Capture the cell that displays the provided text and extract its (X, Y) central coordinate. 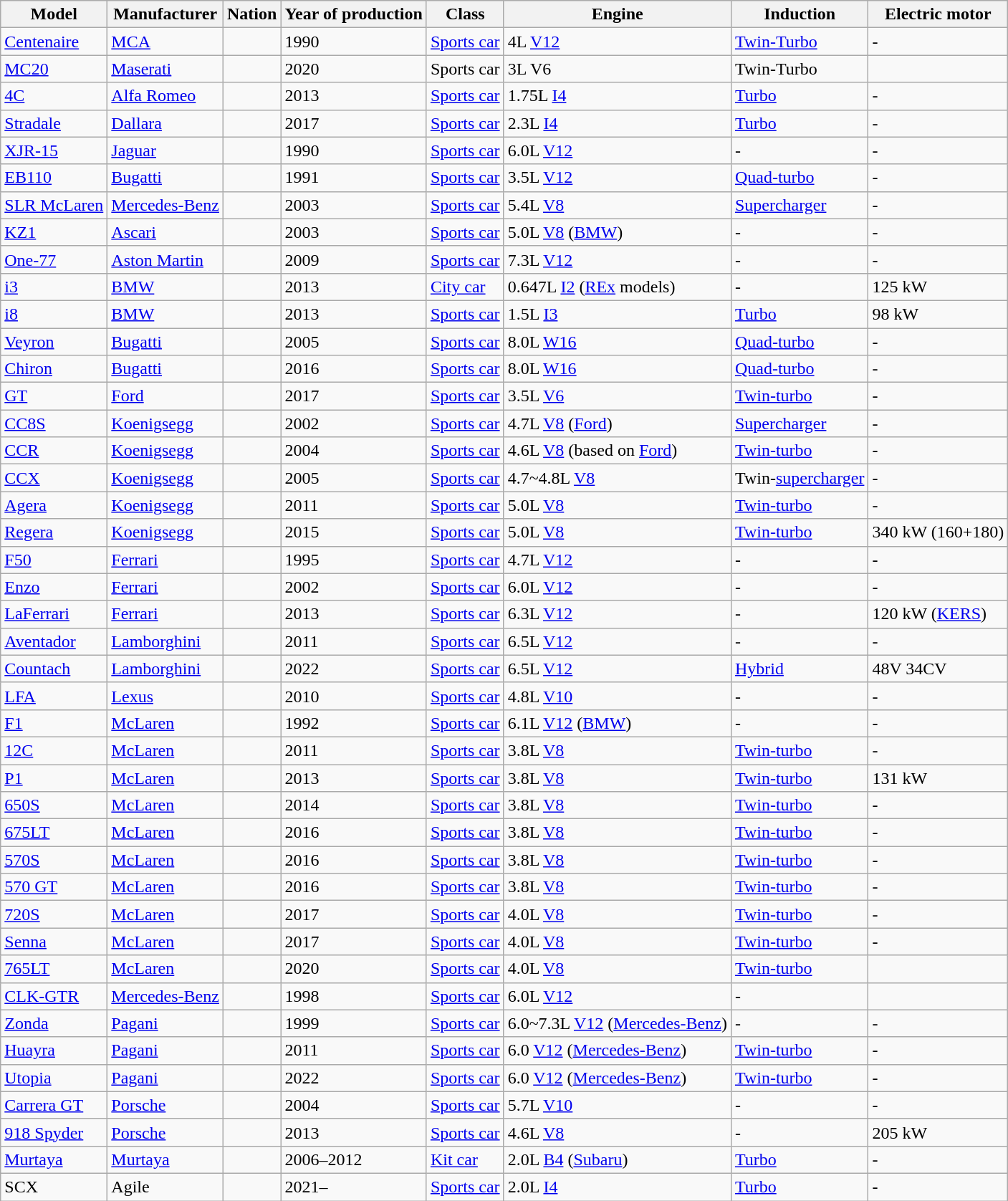
Enzo (54, 587)
4.7~4.8L V8 (618, 478)
i8 (54, 314)
2.3L I4 (618, 123)
2021– (354, 1187)
205 kW (939, 1132)
Zonda (54, 1023)
5.4L V8 (618, 205)
MC20 (54, 69)
SCX (54, 1187)
4.7L V12 (618, 560)
1.75L I4 (618, 96)
Dallara (165, 123)
3L V6 (618, 69)
Induction (800, 14)
Huayra (54, 1051)
3.5L V12 (618, 178)
675LT (54, 833)
918 Spyder (54, 1132)
5.0L V8 (BMW) (618, 232)
EB110 (54, 178)
1998 (354, 996)
120 kW (KERS) (939, 614)
2.0L I4 (618, 1187)
Senna (54, 942)
1991 (354, 178)
570S (54, 860)
12C (54, 750)
6.3L V12 (618, 614)
Regera (54, 532)
F1 (54, 723)
Aston Martin (165, 259)
Centenaire (54, 42)
Utopia (54, 1078)
KZ1 (54, 232)
4C (54, 96)
6.0~7.3L V12 (Mercedes-Benz) (618, 1023)
48V 34CV (939, 669)
Agile (165, 1187)
LFA (54, 696)
Ascari (165, 232)
Lexus (165, 696)
3.5L V6 (618, 396)
Alfa Romeo (165, 96)
765LT (54, 969)
GT (54, 396)
5.7L V10 (618, 1105)
2010 (354, 696)
Jaguar (165, 150)
131 kW (939, 777)
1999 (354, 1023)
2.0L B4 (Subaru) (618, 1159)
4.6L V8 (based on Ford) (618, 451)
Countach (54, 669)
Engine (618, 14)
Twin-supercharger (800, 478)
CLK-GTR (54, 996)
Manufacturer (165, 14)
Veyron (54, 342)
340 kW (160+180) (939, 532)
Class (465, 14)
Model (54, 14)
Hybrid (800, 669)
XJR-15 (54, 150)
Chiron (54, 369)
4.7L V8 (Ford) (618, 424)
CCX (54, 478)
1995 (354, 560)
Stradale (54, 123)
LaFerrari (54, 614)
P1 (54, 777)
CC8S (54, 424)
One-77 (54, 259)
i3 (54, 287)
Year of production (354, 14)
SLR McLaren (54, 205)
Ford (165, 396)
2009 (354, 259)
Kit car (465, 1159)
125 kW (939, 287)
2006–2012 (354, 1159)
Agera (54, 505)
Electric motor (939, 14)
98 kW (939, 314)
4.6L V8 (618, 1132)
Carrera GT (54, 1105)
Maserati (165, 69)
6.1L V12 (BMW) (618, 723)
Nation (251, 14)
Aventador (54, 641)
CCR (54, 451)
F50 (54, 560)
1.5L I3 (618, 314)
7.3L V12 (618, 259)
City car (465, 287)
4.8L V10 (618, 696)
650S (54, 805)
4L V12 (618, 42)
720S (54, 914)
2015 (354, 532)
2014 (354, 805)
MCA (165, 42)
0.647L I2 (REx models) (618, 287)
570 GT (54, 887)
1992 (354, 723)
